Find where the given text appears and provide that cell's center as [X, Y] coordinate. 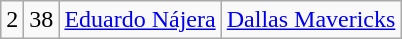
38 [42, 20]
2 [12, 20]
Eduardo Nájera [140, 20]
Dallas Mavericks [311, 20]
